Locate the cell with the specified text and output its [x, y] center coordinate. 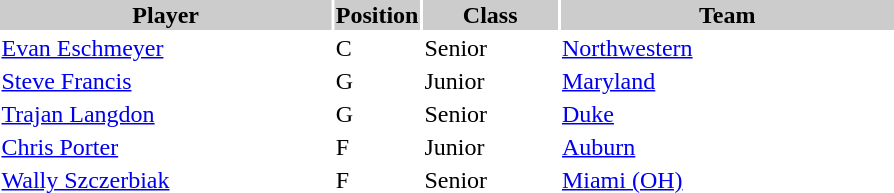
Team [727, 15]
Trajan Langdon [166, 114]
Maryland [727, 81]
Evan Eschmeyer [166, 48]
Steve Francis [166, 81]
Position [377, 15]
Player [166, 15]
F [377, 147]
Auburn [727, 147]
Northwestern [727, 48]
Duke [727, 114]
C [377, 48]
Chris Porter [166, 147]
Class [490, 15]
